Detect which cell encompasses the target text, then output its [X, Y] center coordinate. 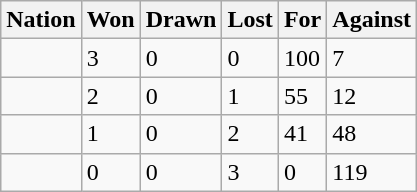
7 [372, 58]
Drawn [181, 20]
100 [302, 58]
119 [372, 172]
Nation [41, 20]
12 [372, 96]
Lost [250, 20]
Won [110, 20]
41 [302, 134]
Against [372, 20]
For [302, 20]
55 [302, 96]
48 [372, 134]
